Return the (X, Y) coordinate for the center point of the cell that contains the specified text.  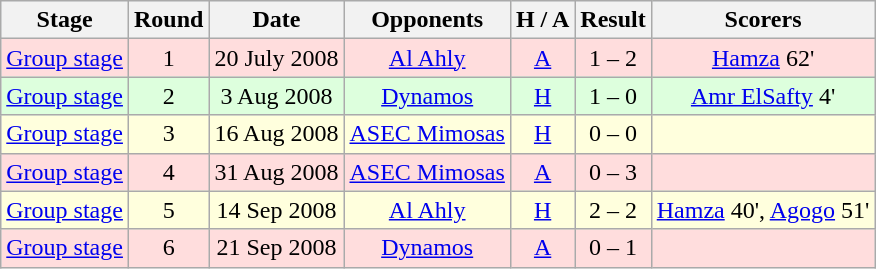
0 – 1 (613, 248)
14 Sep 2008 (276, 210)
1 – 2 (613, 58)
0 – 3 (613, 172)
0 – 0 (613, 134)
Stage (65, 20)
16 Aug 2008 (276, 134)
H / A (542, 20)
2 (168, 96)
Opponents (427, 20)
1 (168, 58)
Amr ElSafty 4' (763, 96)
20 July 2008 (276, 58)
4 (168, 172)
2 – 2 (613, 210)
3 (168, 134)
Result (613, 20)
5 (168, 210)
Hamza 62' (763, 58)
Hamza 40', Agogo 51' (763, 210)
Date (276, 20)
Round (168, 20)
Scorers (763, 20)
21 Sep 2008 (276, 248)
3 Aug 2008 (276, 96)
6 (168, 248)
31 Aug 2008 (276, 172)
1 – 0 (613, 96)
